Return (x, y) of the center of cell containing provided text 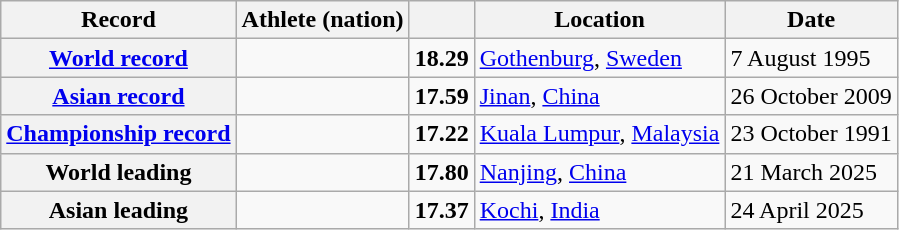
17.22 (442, 134)
26 October 2009 (811, 96)
Kochi, India (600, 210)
23 October 1991 (811, 134)
Location (600, 20)
21 March 2025 (811, 172)
18.29 (442, 58)
17.59 (442, 96)
Date (811, 20)
Gothenburg, Sweden (600, 58)
World record (118, 58)
Jinan, China (600, 96)
World leading (118, 172)
Kuala Lumpur, Malaysia (600, 134)
Asian record (118, 96)
17.80 (442, 172)
Championship record (118, 134)
24 April 2025 (811, 210)
7 August 1995 (811, 58)
Nanjing, China (600, 172)
Record (118, 20)
Athlete (nation) (322, 20)
17.37 (442, 210)
Asian leading (118, 210)
